Locate the cell with the specified text and output its (X, Y) center coordinate. 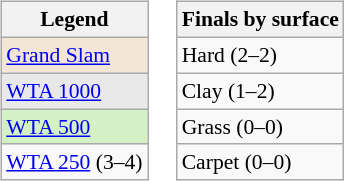
Legend (74, 20)
Carpet (0–0) (260, 162)
Clay (1–2) (260, 91)
WTA 250 (3–4) (74, 162)
Grass (0–0) (260, 127)
Hard (2–2) (260, 55)
Grand Slam (74, 55)
Finals by surface (260, 20)
WTA 1000 (74, 91)
WTA 500 (74, 127)
